Determine the (x, y) coordinate at the center of the cell enclosing the given text.  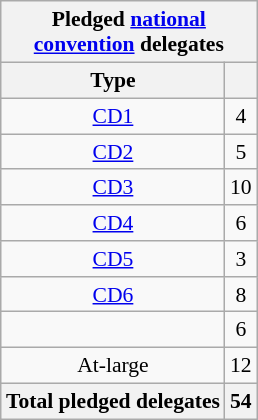
CD2 (113, 152)
CD6 (113, 294)
CD1 (113, 116)
3 (241, 259)
12 (241, 365)
5 (241, 152)
8 (241, 294)
Pledged nationalconvention delegates (129, 32)
10 (241, 187)
54 (241, 401)
CD3 (113, 187)
CD4 (113, 223)
Total pledged delegates (113, 401)
At-large (113, 365)
4 (241, 116)
Type (113, 80)
CD5 (113, 259)
